Return [x, y] of the center of cell containing provided text 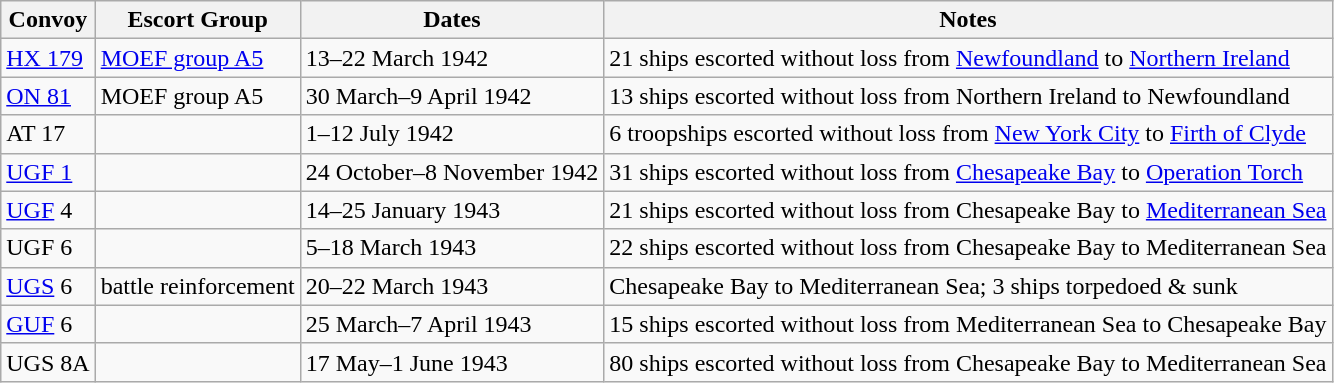
UGF 4 [48, 210]
13 ships escorted without loss from Northern Ireland to Newfoundland [968, 96]
6 troopships escorted without loss from New York City to Firth of Clyde [968, 134]
Dates [452, 20]
22 ships escorted without loss from Chesapeake Bay to Mediterranean Sea [968, 248]
GUF 6 [48, 324]
UGS 6 [48, 286]
1–12 July 1942 [452, 134]
UGS 8A [48, 362]
Notes [968, 20]
Escort Group [198, 20]
21 ships escorted without loss from Chesapeake Bay to Mediterranean Sea [968, 210]
24 October–8 November 1942 [452, 172]
ON 81 [48, 96]
Chesapeake Bay to Mediterranean Sea; 3 ships torpedoed & sunk [968, 286]
20–22 March 1943 [452, 286]
UGF 6 [48, 248]
15 ships escorted without loss from Mediterranean Sea to Chesapeake Bay [968, 324]
14–25 January 1943 [452, 210]
21 ships escorted without loss from Newfoundland to Northern Ireland [968, 58]
battle reinforcement [198, 286]
HX 179 [48, 58]
30 March–9 April 1942 [452, 96]
13–22 March 1942 [452, 58]
AT 17 [48, 134]
5–18 March 1943 [452, 248]
UGF 1 [48, 172]
31 ships escorted without loss from Chesapeake Bay to Operation Torch [968, 172]
25 March–7 April 1943 [452, 324]
Convoy [48, 20]
17 May–1 June 1943 [452, 362]
80 ships escorted without loss from Chesapeake Bay to Mediterranean Sea [968, 362]
